Output the [X, Y] coordinate of the center of the cell containing the given text.  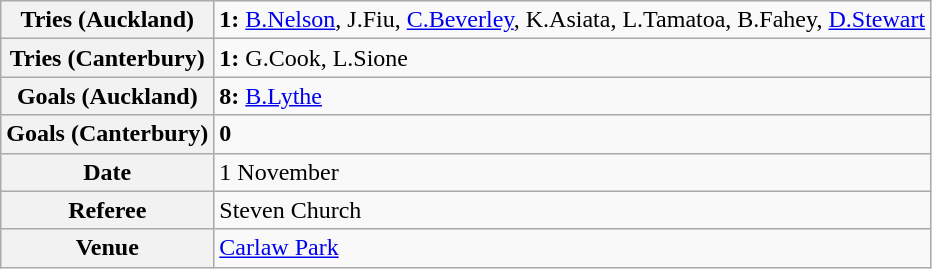
Date [108, 172]
0 [572, 134]
Tries (Auckland) [108, 20]
Goals (Auckland) [108, 96]
Venue [108, 248]
Referee [108, 210]
Carlaw Park [572, 248]
Steven Church [572, 210]
8: B.Lythe [572, 96]
1 November [572, 172]
1: B.Nelson, J.Fiu, C.Beverley, K.Asiata, L.Tamatoa, B.Fahey, D.Stewart [572, 20]
Tries (Canterbury) [108, 58]
Goals (Canterbury) [108, 134]
1: G.Cook, L.Sione [572, 58]
